Search for the cell housing the specified text and yield its (x, y) center coordinate. 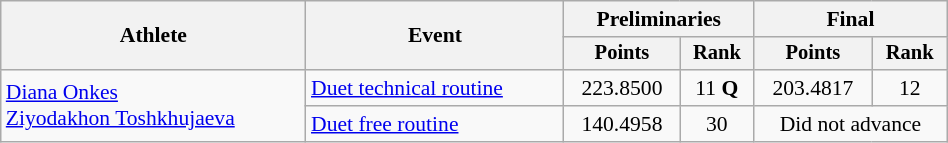
Event (435, 36)
Preliminaries (659, 19)
Duet technical routine (435, 88)
Did not advance (851, 124)
30 (717, 124)
12 (910, 88)
140.4958 (622, 124)
Final (851, 19)
11 Q (717, 88)
Diana OnkesZiyodakhon Toshkhujaeva (154, 106)
Duet free routine (435, 124)
Athlete (154, 36)
223.8500 (622, 88)
203.4817 (814, 88)
